Locate the cell with the specified text and output its [X, Y] center coordinate. 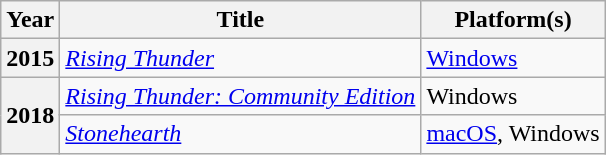
Rising Thunder: Community Edition [240, 96]
Title [240, 20]
macOS, Windows [513, 134]
2018 [30, 115]
Platform(s) [513, 20]
Stonehearth [240, 134]
2015 [30, 58]
Year [30, 20]
Rising Thunder [240, 58]
